Return [X, Y] of the center of cell containing provided text 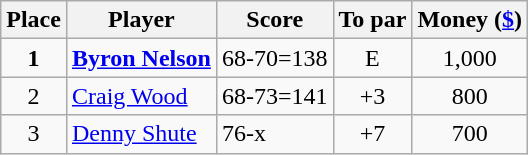
Money ($) [470, 20]
Player [141, 20]
76-x [274, 134]
E [372, 58]
3 [34, 134]
Score [274, 20]
Craig Wood [141, 96]
800 [470, 96]
1,000 [470, 58]
Denny Shute [141, 134]
Place [34, 20]
To par [372, 20]
+7 [372, 134]
1 [34, 58]
2 [34, 96]
700 [470, 134]
Byron Nelson [141, 58]
+3 [372, 96]
68-73=141 [274, 96]
68-70=138 [274, 58]
